Extract the [X, Y] coordinate from the center of the cell holding the provided text.  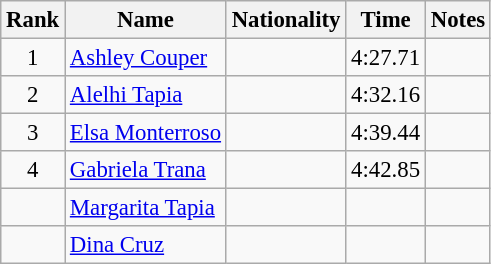
Alelhi Tapia [146, 95]
4:27.71 [386, 58]
4 [33, 170]
Name [146, 20]
Rank [33, 20]
Gabriela Trana [146, 170]
4:39.44 [386, 133]
Dina Cruz [146, 245]
Notes [458, 20]
2 [33, 95]
Ashley Couper [146, 58]
4:32.16 [386, 95]
4:42.85 [386, 170]
Nationality [286, 20]
1 [33, 58]
3 [33, 133]
Margarita Tapia [146, 208]
Time [386, 20]
Elsa Monterroso [146, 133]
